Capture the cell that displays the provided text and extract its [x, y] central coordinate. 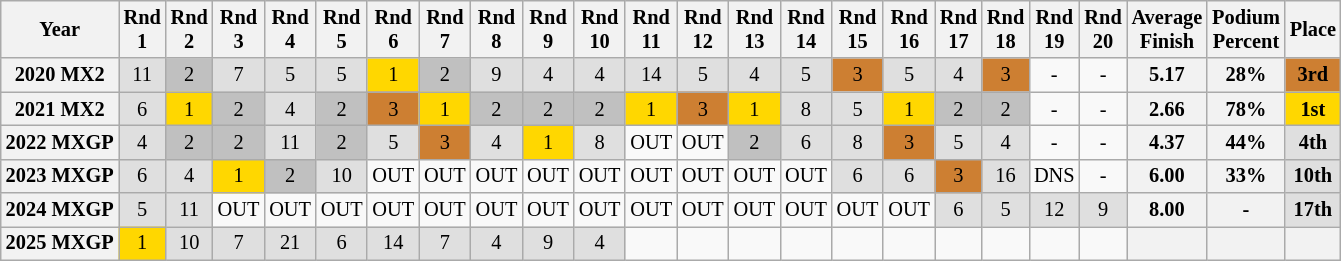
5.17 [1168, 75]
16 [1006, 176]
Rnd12 [703, 29]
Rnd10 [600, 29]
Rnd20 [1104, 29]
17th [1313, 210]
Rnd7 [445, 29]
Rnd8 [497, 29]
DNS [1054, 176]
78% [1246, 109]
PodiumPercent [1246, 29]
33% [1246, 176]
10th [1313, 176]
Rnd15 [858, 29]
Rnd6 [393, 29]
2024 MXGP [60, 210]
Rnd5 [342, 29]
Rnd1 [142, 29]
1st [1313, 109]
AverageFinish [1168, 29]
2022 MXGP [60, 142]
Year [60, 29]
Rnd13 [755, 29]
3rd [1313, 75]
8.00 [1168, 210]
Rnd4 [290, 29]
21 [290, 243]
Rnd17 [958, 29]
Rnd9 [548, 29]
Rnd14 [806, 29]
2020 MX2 [60, 75]
Rnd2 [190, 29]
Rnd18 [1006, 29]
6.00 [1168, 176]
2.66 [1168, 109]
Rnd11 [651, 29]
28% [1246, 75]
4th [1313, 142]
Rnd19 [1054, 29]
12 [1054, 210]
Rnd16 [909, 29]
Rnd3 [239, 29]
2025 MXGP [60, 243]
Place [1313, 29]
44% [1246, 142]
4.37 [1168, 142]
2021 MX2 [60, 109]
2023 MXGP [60, 176]
